Extract the [x, y] coordinate from the center of the cell holding the provided text.  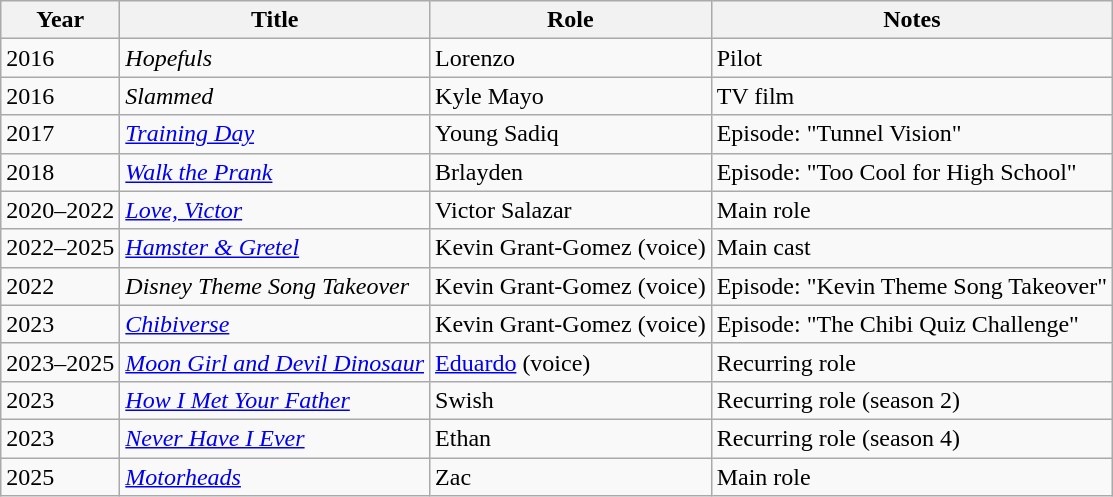
Recurring role (season 2) [912, 400]
Episode: "Tunnel Vision" [912, 134]
Training Day [275, 134]
Notes [912, 20]
Pilot [912, 58]
Recurring role [912, 362]
How I Met Your Father [275, 400]
Episode: "Too Cool for High School" [912, 172]
2023–2025 [60, 362]
Recurring role (season 4) [912, 438]
Episode: "Kevin Theme Song Takeover" [912, 286]
Hamster & Gretel [275, 248]
Moon Girl and Devil Dinosaur [275, 362]
Kyle Mayo [571, 96]
Motorheads [275, 477]
2020–2022 [60, 210]
Slammed [275, 96]
Brlayden [571, 172]
Love, Victor [275, 210]
Episode: "The Chibi Quiz Challenge" [912, 324]
Walk the Prank [275, 172]
Lorenzo [571, 58]
Title [275, 20]
Swish [571, 400]
Role [571, 20]
Ethan [571, 438]
Year [60, 20]
2022 [60, 286]
Zac [571, 477]
Never Have I Ever [275, 438]
2025 [60, 477]
2017 [60, 134]
Hopefuls [275, 58]
Young Sadiq [571, 134]
Disney Theme Song Takeover [275, 286]
Victor Salazar [571, 210]
2018 [60, 172]
TV film [912, 96]
Chibiverse [275, 324]
Main cast [912, 248]
Eduardo (voice) [571, 362]
2022–2025 [60, 248]
